Capture the cell that displays the provided text and extract its [x, y] central coordinate. 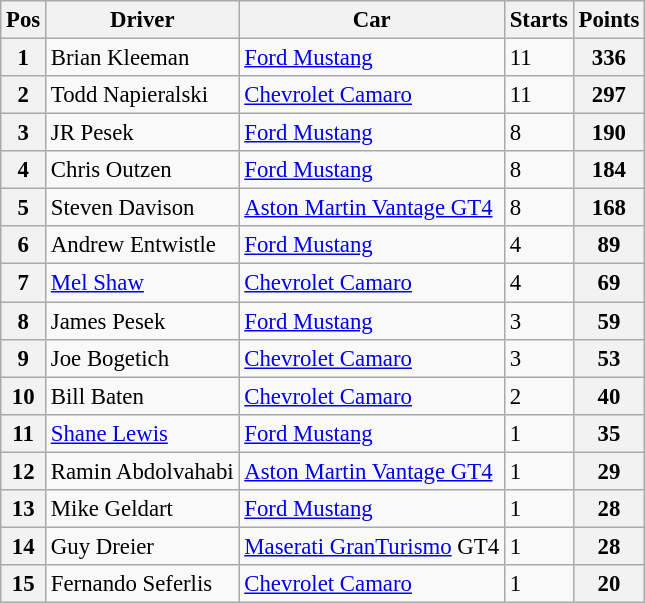
Ramin Abdolvahabi [142, 471]
Mike Geldart [142, 509]
Mel Shaw [142, 283]
Fernando Seferlis [142, 584]
14 [24, 546]
89 [608, 245]
190 [608, 133]
297 [608, 95]
Maserati GranTurismo GT4 [372, 546]
336 [608, 58]
20 [608, 584]
Andrew Entwistle [142, 245]
5 [24, 208]
6 [24, 245]
15 [24, 584]
Points [608, 20]
12 [24, 471]
69 [608, 283]
JR Pesek [142, 133]
Shane Lewis [142, 433]
59 [608, 321]
168 [608, 208]
Guy Dreier [142, 546]
10 [24, 396]
Pos [24, 20]
Joe Bogetich [142, 358]
40 [608, 396]
Brian Kleeman [142, 58]
Bill Baten [142, 396]
Starts [538, 20]
35 [608, 433]
9 [24, 358]
Chris Outzen [142, 170]
7 [24, 283]
James Pesek [142, 321]
13 [24, 509]
Driver [142, 20]
Steven Davison [142, 208]
Todd Napieralski [142, 95]
184 [608, 170]
53 [608, 358]
29 [608, 471]
Car [372, 20]
